From the cell containing the given text, extract its center point as [X, Y] coordinate. 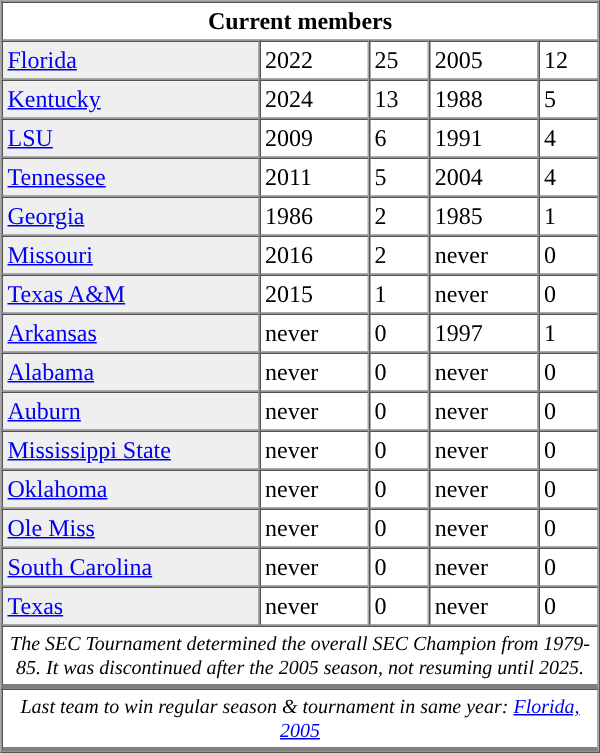
1986 [314, 216]
2005 [484, 60]
Mississippi State [130, 450]
25 [398, 60]
Current members [300, 22]
2009 [314, 138]
Oklahoma [130, 490]
2015 [314, 294]
1985 [484, 216]
13 [398, 100]
South Carolina [130, 568]
12 [568, 60]
6 [398, 138]
Texas [130, 606]
2016 [314, 256]
Ole Miss [130, 528]
LSU [130, 138]
Last team to win regular season & tournament in same year: Florida, 2005 [300, 720]
Texas A&M [130, 294]
The SEC Tournament determined the overall SEC Champion from 1979-85. It was discontinued after the 2005 season, not resuming until 2025. [300, 658]
Auburn [130, 412]
Tennessee [130, 178]
Alabama [130, 372]
Arkansas [130, 334]
1991 [484, 138]
2011 [314, 178]
2004 [484, 178]
Missouri [130, 256]
2022 [314, 60]
2024 [314, 100]
Georgia [130, 216]
Florida [130, 60]
1988 [484, 100]
Kentucky [130, 100]
1997 [484, 334]
